From the cell containing the given text, extract its center point as [x, y] coordinate. 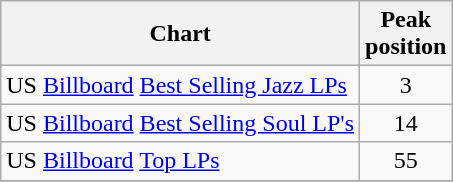
14 [406, 123]
3 [406, 85]
55 [406, 161]
Chart [180, 34]
US Billboard Top LPs [180, 161]
Peakposition [406, 34]
US Billboard Best Selling Soul LP's [180, 123]
US Billboard Best Selling Jazz LPs [180, 85]
